Scan for the cell matching the given text and deliver its [X, Y] coordinate at center. 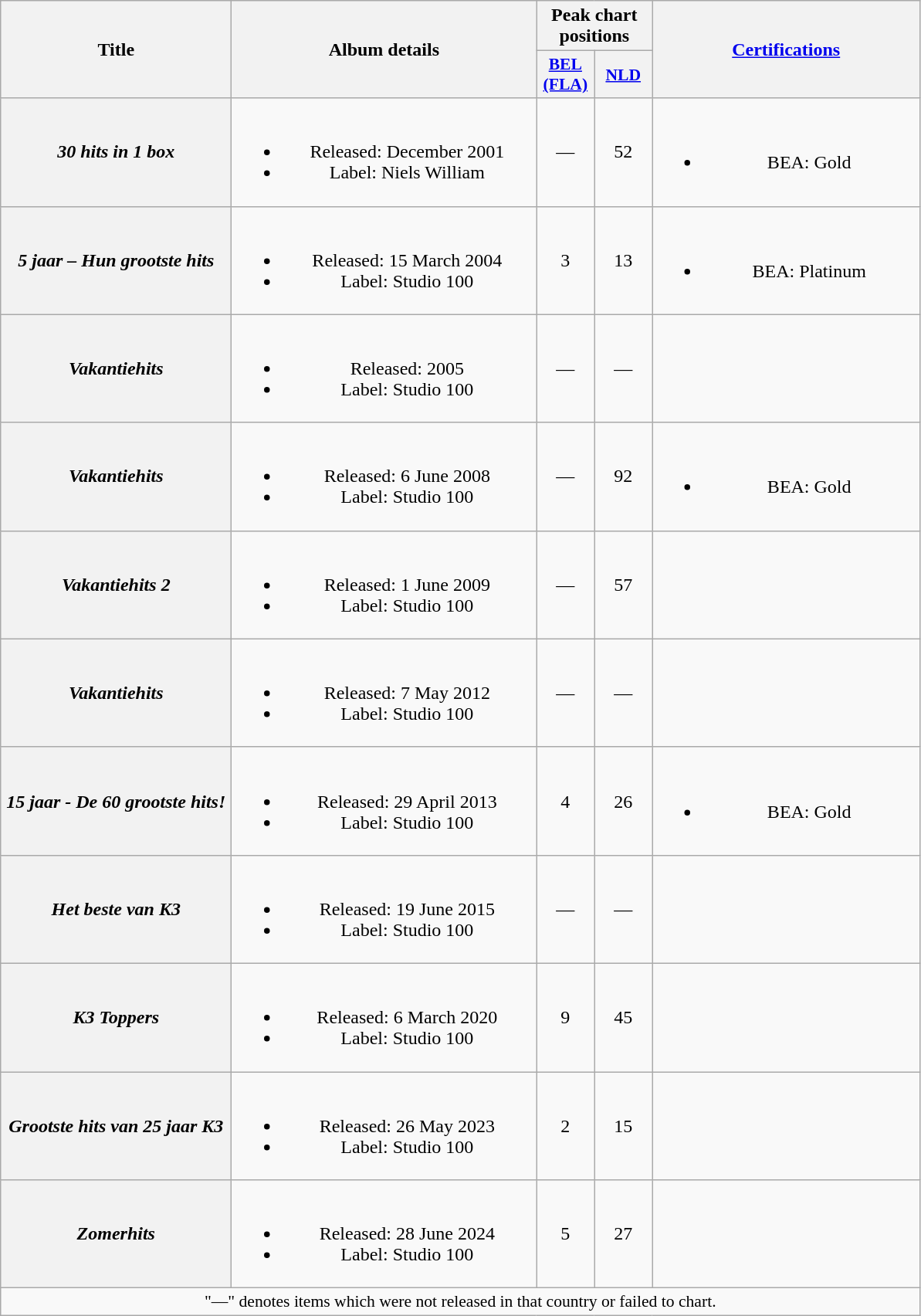
5 jaar – Hun grootste hits [116, 260]
Released: 29 April 2013Label: Studio 100 [384, 801]
BEA: Platinum [786, 260]
Released: 2005Label: Studio 100 [384, 368]
92 [624, 477]
NLD [624, 74]
3 [565, 260]
27 [624, 1234]
30 hits in 1 box [116, 152]
45 [624, 1017]
Title [116, 49]
52 [624, 152]
K3 Toppers [116, 1017]
13 [624, 260]
Released: 7 May 2012Label: Studio 100 [384, 693]
57 [624, 585]
Released: 1 June 2009Label: Studio 100 [384, 585]
15 [624, 1126]
Released: 15 March 2004Label: Studio 100 [384, 260]
"—" denotes items which were not released in that country or failed to chart. [460, 1302]
Released: 6 March 2020Label: Studio 100 [384, 1017]
Certifications [786, 49]
15 jaar - De 60 grootste hits! [116, 801]
Vakantiehits 2 [116, 585]
Het beste van K3 [116, 909]
Peak chart positions [594, 26]
Zomerhits [116, 1234]
2 [565, 1126]
Album details [384, 49]
26 [624, 801]
5 [565, 1234]
BEL(FLA) [565, 74]
Released: 6 June 2008Label: Studio 100 [384, 477]
Released: 28 June 2024Label: Studio 100 [384, 1234]
Released: 26 May 2023Label: Studio 100 [384, 1126]
4 [565, 801]
Released: 19 June 2015Label: Studio 100 [384, 909]
9 [565, 1017]
Grootste hits van 25 jaar K3 [116, 1126]
Released: December 2001Label: Niels William [384, 152]
